Search for the cell housing the specified text and yield its [x, y] center coordinate. 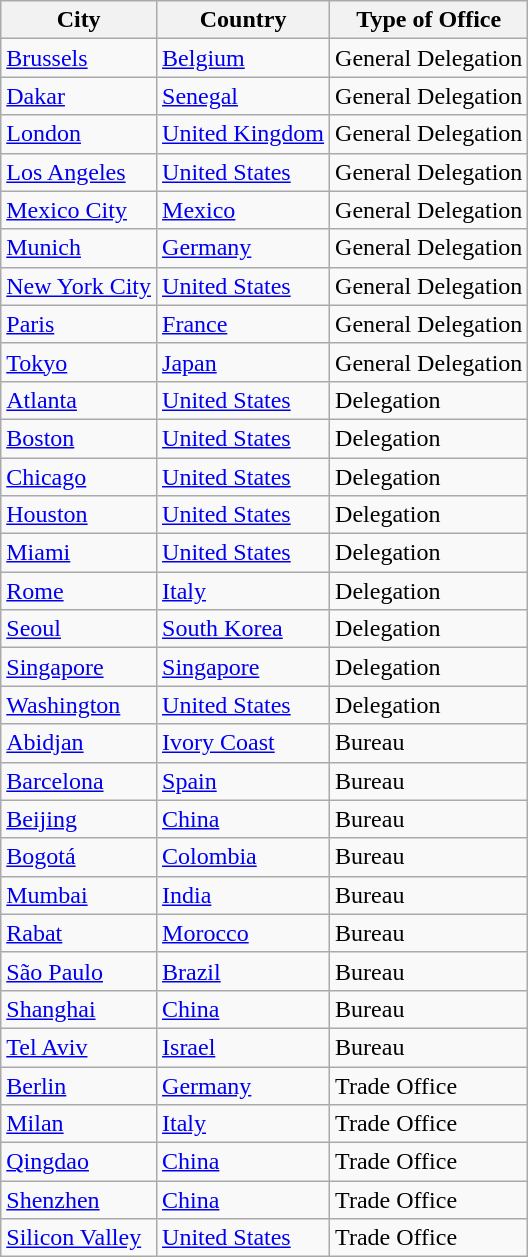
Country [244, 20]
Rome [79, 591]
United Kingdom [244, 134]
Shanghai [79, 1009]
India [244, 895]
São Paulo [79, 971]
Israel [244, 1047]
France [244, 324]
Mumbai [79, 895]
Senegal [244, 96]
Brazil [244, 971]
Silicon Valley [79, 1238]
Chicago [79, 477]
Spain [244, 781]
Boston [79, 438]
Qingdao [79, 1162]
Abidjan [79, 743]
Los Angeles [79, 172]
Tokyo [79, 362]
Mexico [244, 210]
Mexico City [79, 210]
London [79, 134]
Seoul [79, 629]
Colombia [244, 857]
Barcelona [79, 781]
Japan [244, 362]
New York City [79, 286]
Rabat [79, 933]
Brussels [79, 58]
Beijing [79, 819]
Berlin [79, 1085]
City [79, 20]
Munich [79, 248]
Milan [79, 1124]
Miami [79, 553]
Houston [79, 515]
Paris [79, 324]
Atlanta [79, 400]
Dakar [79, 96]
Washington [79, 705]
South Korea [244, 629]
Bogotá [79, 857]
Shenzhen [79, 1200]
Belgium [244, 58]
Type of Office [429, 20]
Ivory Coast [244, 743]
Morocco [244, 933]
Tel Aviv [79, 1047]
